From the cell containing the given text, extract its center point as (X, Y) coordinate. 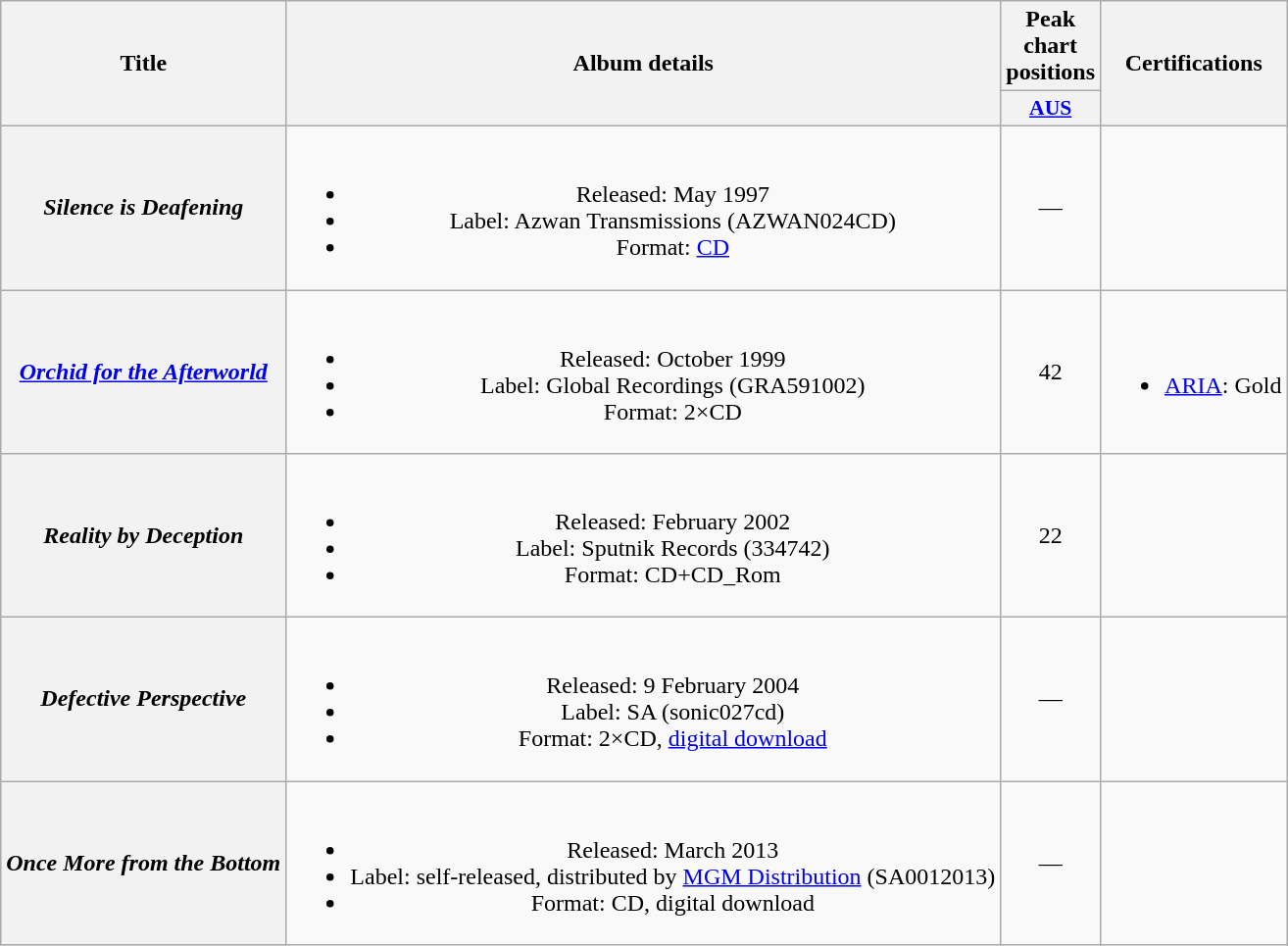
Silence is Deafening (143, 208)
Released: March 2013Label: self-released, distributed by MGM Distribution (SA0012013)Format: CD, digital download (643, 863)
Reality by Deception (143, 535)
ARIA: Gold (1194, 373)
42 (1051, 373)
Album details (643, 64)
AUS (1051, 109)
Title (143, 64)
Released: October 1999Label: Global Recordings (GRA591002)Format: 2×CD (643, 373)
Certifications (1194, 64)
Peak chart positions (1051, 46)
Released: 9 February 2004Label: SA (sonic027cd)Format: 2×CD, digital download (643, 700)
Released: February 2002Label: Sputnik Records (334742)Format: CD+CD_Rom (643, 535)
Released: May 1997Label: Azwan Transmissions (AZWAN024CD)Format: CD (643, 208)
Once More from the Bottom (143, 863)
Defective Perspective (143, 700)
22 (1051, 535)
Orchid for the Afterworld (143, 373)
